Return [x, y] of the center of cell containing provided text 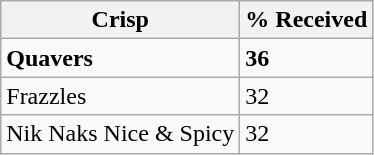
36 [306, 58]
Crisp [120, 20]
Frazzles [120, 96]
Nik Naks Nice & Spicy [120, 134]
% Received [306, 20]
Quavers [120, 58]
